Detect which cell encompasses the target text, then output its [x, y] center coordinate. 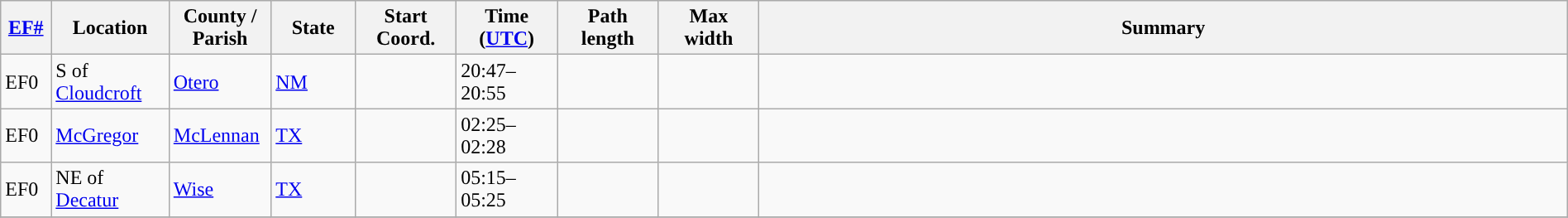
Path length [608, 28]
State [313, 28]
S of Cloudcroft [110, 81]
McLennan [220, 136]
05:15–05:25 [507, 189]
02:25–02:28 [507, 136]
Time (UTC) [507, 28]
Summary [1163, 28]
NE of Decatur [110, 189]
County / Parish [220, 28]
NM [313, 81]
Max width [709, 28]
Start Coord. [406, 28]
EF# [26, 28]
Location [110, 28]
Wise [220, 189]
20:47–20:55 [507, 81]
Otero [220, 81]
McGregor [110, 136]
